Search for the cell housing the specified text and yield its [X, Y] center coordinate. 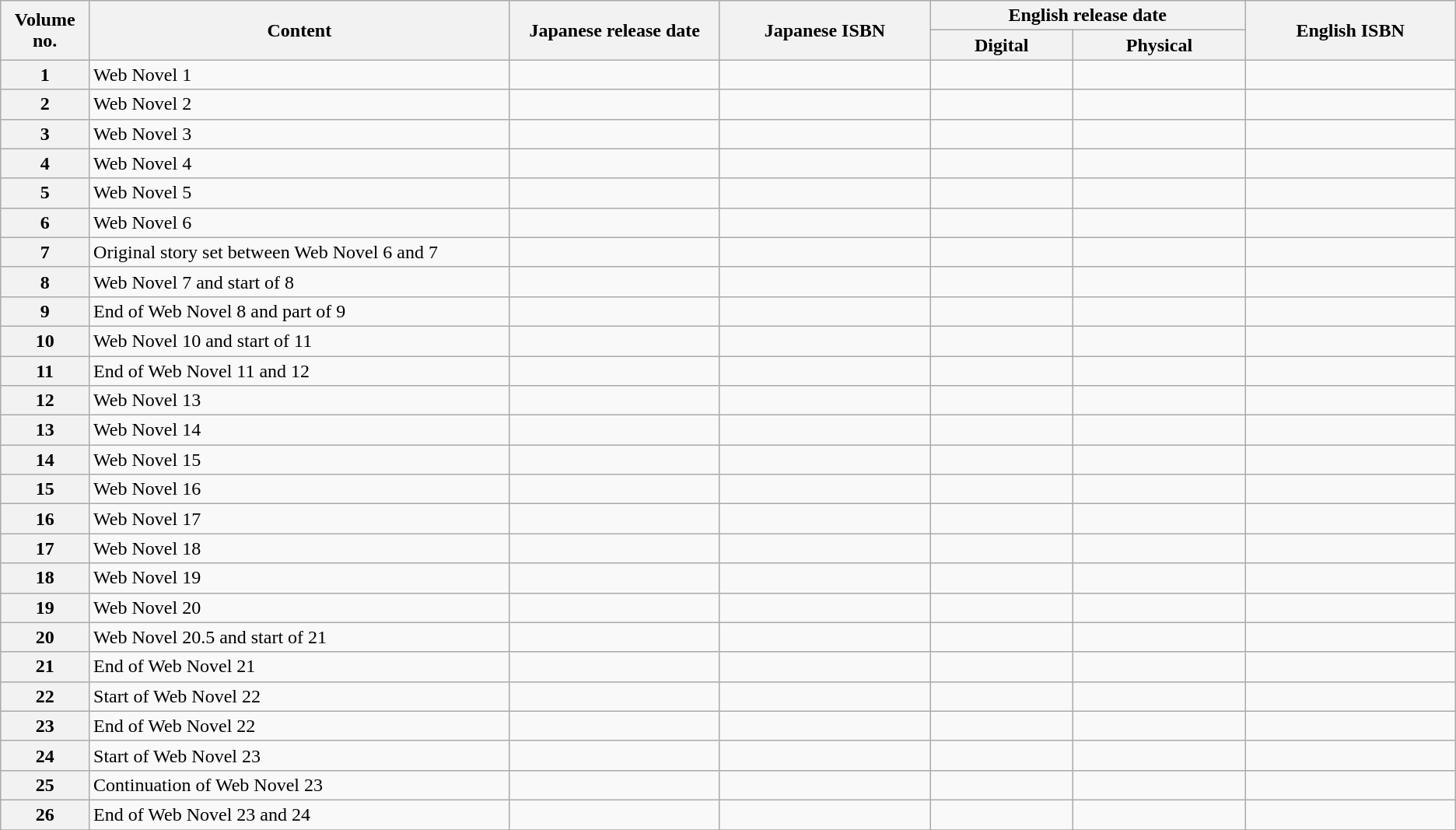
16 [45, 519]
Original story set between Web Novel 6 and 7 [300, 252]
Web Novel 14 [300, 430]
21 [45, 667]
9 [45, 311]
Web Novel 13 [300, 401]
Web Novel 7 and start of 8 [300, 282]
Web Novel 20.5 and start of 21 [300, 637]
3 [45, 134]
Japanese ISBN [824, 30]
22 [45, 696]
Physical [1159, 45]
Web Novel 10 and start of 11 [300, 341]
Web Novel 16 [300, 489]
6 [45, 222]
1 [45, 75]
11 [45, 371]
Start of Web Novel 22 [300, 696]
2 [45, 104]
Web Novel 19 [300, 578]
Continuation of Web Novel 23 [300, 785]
Web Novel 2 [300, 104]
20 [45, 637]
8 [45, 282]
14 [45, 460]
15 [45, 489]
10 [45, 341]
Japanese release date [614, 30]
23 [45, 726]
17 [45, 548]
Web Novel 5 [300, 193]
End of Web Novel 22 [300, 726]
Web Novel 17 [300, 519]
Web Novel 6 [300, 222]
Volume no. [45, 30]
24 [45, 755]
18 [45, 578]
7 [45, 252]
13 [45, 430]
End of Web Novel 21 [300, 667]
End of Web Novel 11 and 12 [300, 371]
Start of Web Novel 23 [300, 755]
5 [45, 193]
25 [45, 785]
English release date [1087, 16]
English ISBN [1350, 30]
Digital [1002, 45]
Web Novel 3 [300, 134]
Web Novel 4 [300, 163]
Web Novel 15 [300, 460]
Web Novel 20 [300, 608]
4 [45, 163]
Web Novel 18 [300, 548]
End of Web Novel 23 and 24 [300, 814]
19 [45, 608]
12 [45, 401]
End of Web Novel 8 and part of 9 [300, 311]
Web Novel 1 [300, 75]
Content [300, 30]
26 [45, 814]
